Provide the [X, Y] coordinate of the cell's center where the given text is located.  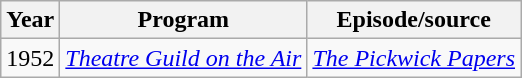
Program [184, 20]
1952 [30, 58]
Year [30, 20]
Theatre Guild on the Air [184, 58]
The Pickwick Papers [414, 58]
Episode/source [414, 20]
